Determine the [X, Y] coordinate at the center of the cell enclosing the given text.  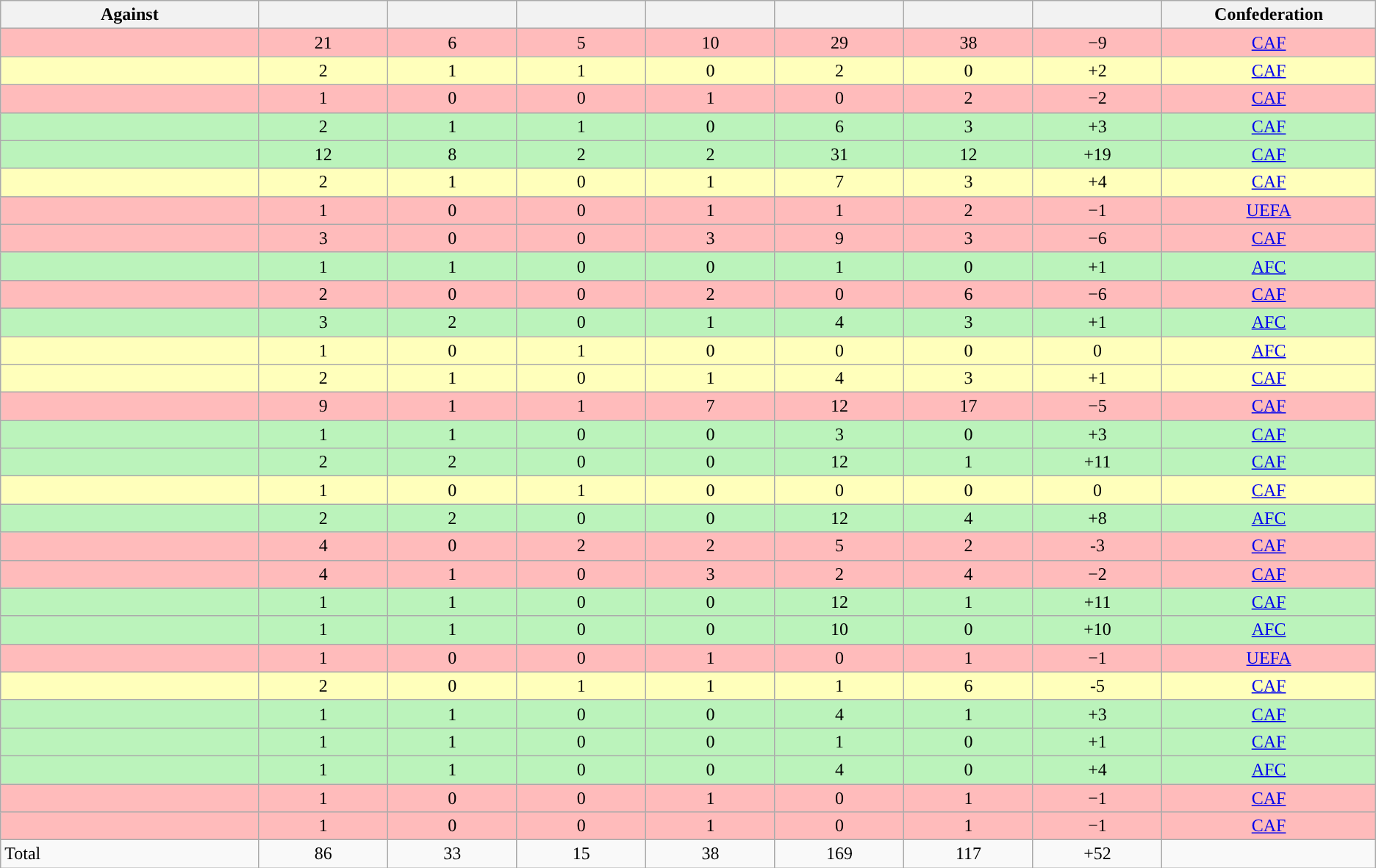
+8 [1097, 518]
Confederation [1269, 15]
Total [129, 854]
+19 [1097, 154]
8 [452, 154]
86 [323, 854]
21 [323, 43]
-3 [1097, 546]
+52 [1097, 854]
+2 [1097, 71]
31 [839, 154]
+10 [1097, 630]
17 [969, 406]
15 [581, 854]
169 [839, 854]
-5 [1097, 686]
29 [839, 43]
117 [969, 854]
33 [452, 854]
−5 [1097, 406]
Against [129, 15]
−9 [1097, 43]
